Detect which cell encompasses the target text, then output its (X, Y) center coordinate. 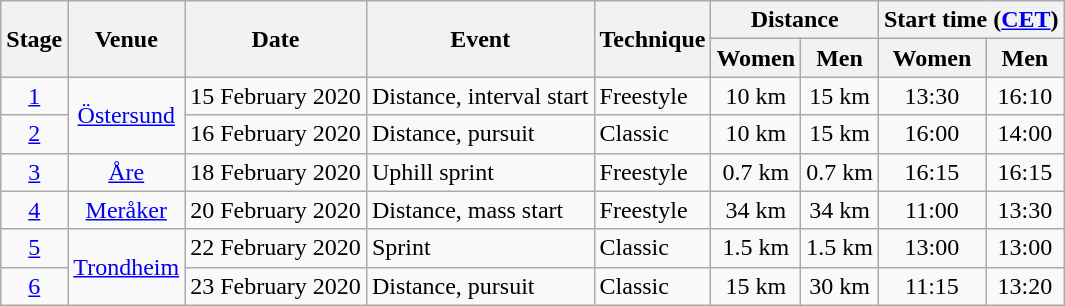
Event (480, 39)
11:15 (932, 286)
Start time (CET) (971, 20)
14:00 (1026, 134)
Distance, mass start (480, 210)
15 February 2020 (276, 96)
13:20 (1026, 286)
11:00 (932, 210)
30 km (840, 286)
Date (276, 39)
Technique (652, 39)
Stage (34, 39)
Uphill sprint (480, 172)
Distance (794, 20)
16:10 (1026, 96)
6 (34, 286)
1 (34, 96)
23 February 2020 (276, 286)
Östersund (126, 115)
16:00 (932, 134)
2 (34, 134)
20 February 2020 (276, 210)
Åre (126, 172)
Distance, interval start (480, 96)
16 February 2020 (276, 134)
18 February 2020 (276, 172)
Meråker (126, 210)
Sprint (480, 248)
5 (34, 248)
Trondheim (126, 267)
22 February 2020 (276, 248)
4 (34, 210)
Venue (126, 39)
3 (34, 172)
